Find where the given text appears and provide that cell's center as (x, y) coordinate. 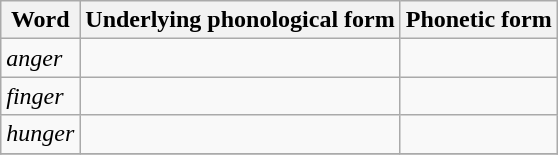
Underlying phonological form (240, 20)
anger (40, 58)
hunger (40, 134)
finger (40, 96)
Word (40, 20)
Phonetic form (478, 20)
